Return the [X, Y] coordinate for the center point of the cell that contains the specified text.  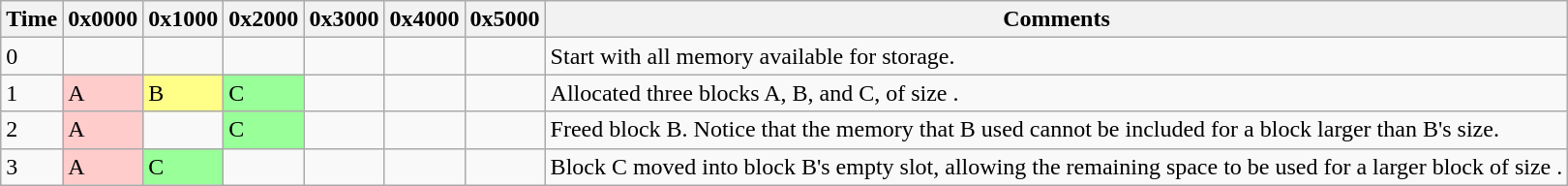
Start with all memory available for storage. [1057, 56]
0x1000 [184, 19]
Time [32, 19]
Freed block B. Notice that the memory that B used cannot be included for a block larger than B's size. [1057, 130]
Allocated three blocks A, B, and C, of size . [1057, 93]
Comments [1057, 19]
2 [32, 130]
1 [32, 93]
0x2000 [263, 19]
0x3000 [345, 19]
0x0000 [103, 19]
Block C moved into block B's empty slot, allowing the remaining space to be used for a larger block of size . [1057, 167]
0x4000 [424, 19]
0x5000 [505, 19]
0 [32, 56]
B [184, 93]
3 [32, 167]
